Find where the given text appears and provide that cell's center as (x, y) coordinate. 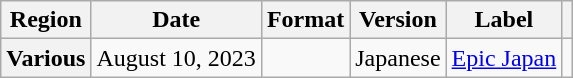
Version (398, 20)
August 10, 2023 (176, 58)
Region (46, 20)
Date (176, 20)
Epic Japan (504, 58)
Japanese (398, 58)
Label (504, 20)
Various (46, 58)
Format (305, 20)
